Find where the given text appears and provide that cell's center as [X, Y] coordinate. 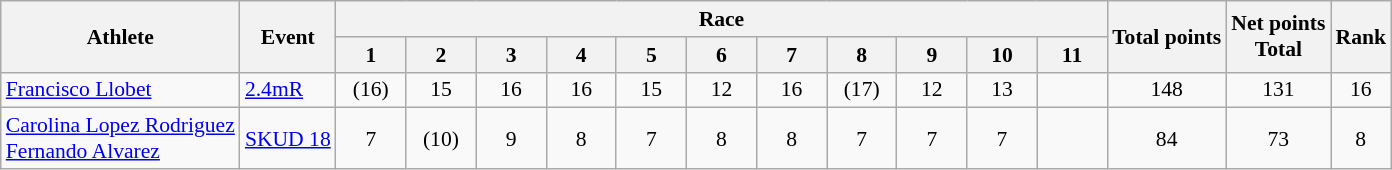
148 [1166, 90]
84 [1166, 138]
4 [581, 55]
Total points [1166, 36]
1 [371, 55]
2.4mR [288, 90]
5 [651, 55]
11 [1072, 55]
2 [441, 55]
73 [1278, 138]
(16) [371, 90]
Net pointsTotal [1278, 36]
131 [1278, 90]
(17) [862, 90]
Francisco Llobet [120, 90]
SKUD 18 [288, 138]
6 [721, 55]
10 [1002, 55]
Athlete [120, 36]
Carolina Lopez RodriguezFernando Alvarez [120, 138]
(10) [441, 138]
Event [288, 36]
Rank [1360, 36]
3 [511, 55]
13 [1002, 90]
Race [722, 19]
